Identify which cell holds the provided text, then report its [X, Y] central coordinate. 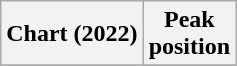
Peakposition [189, 34]
Chart (2022) [72, 34]
